Capture the cell that displays the provided text and extract its [x, y] central coordinate. 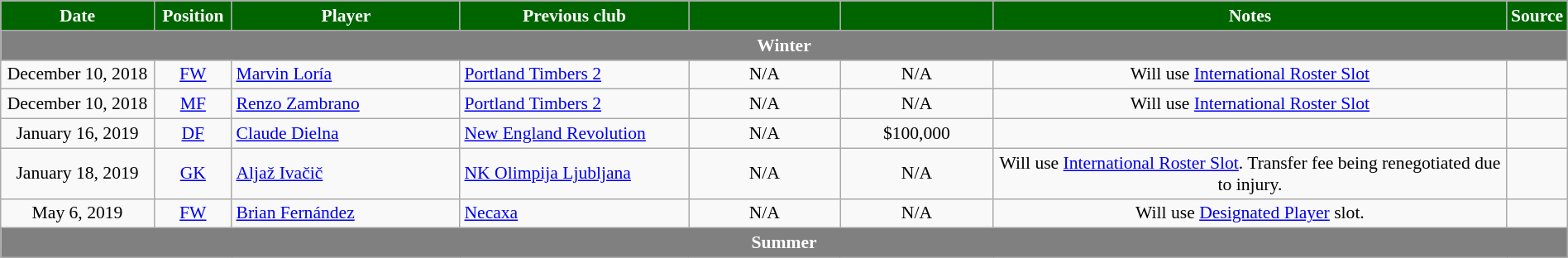
Winter [784, 45]
Renzo Zambrano [346, 104]
GK [193, 174]
Player [346, 16]
NK Olimpija Ljubljana [574, 174]
January 16, 2019 [78, 134]
$100,000 [916, 134]
New England Revolution [574, 134]
Necaxa [574, 213]
January 18, 2019 [78, 174]
Summer [784, 243]
Brian Fernández [346, 213]
Will use International Roster Slot. Transfer fee being renegotiated due to injury. [1250, 174]
Source [1537, 16]
Notes [1250, 16]
Previous club [574, 16]
DF [193, 134]
Date [78, 16]
Claude Dielna [346, 134]
Position [193, 16]
MF [193, 104]
May 6, 2019 [78, 213]
Aljaž Ivačič [346, 174]
Marvin Loría [346, 74]
Will use Designated Player slot. [1250, 213]
